Detect which cell encompasses the target text, then output its [x, y] center coordinate. 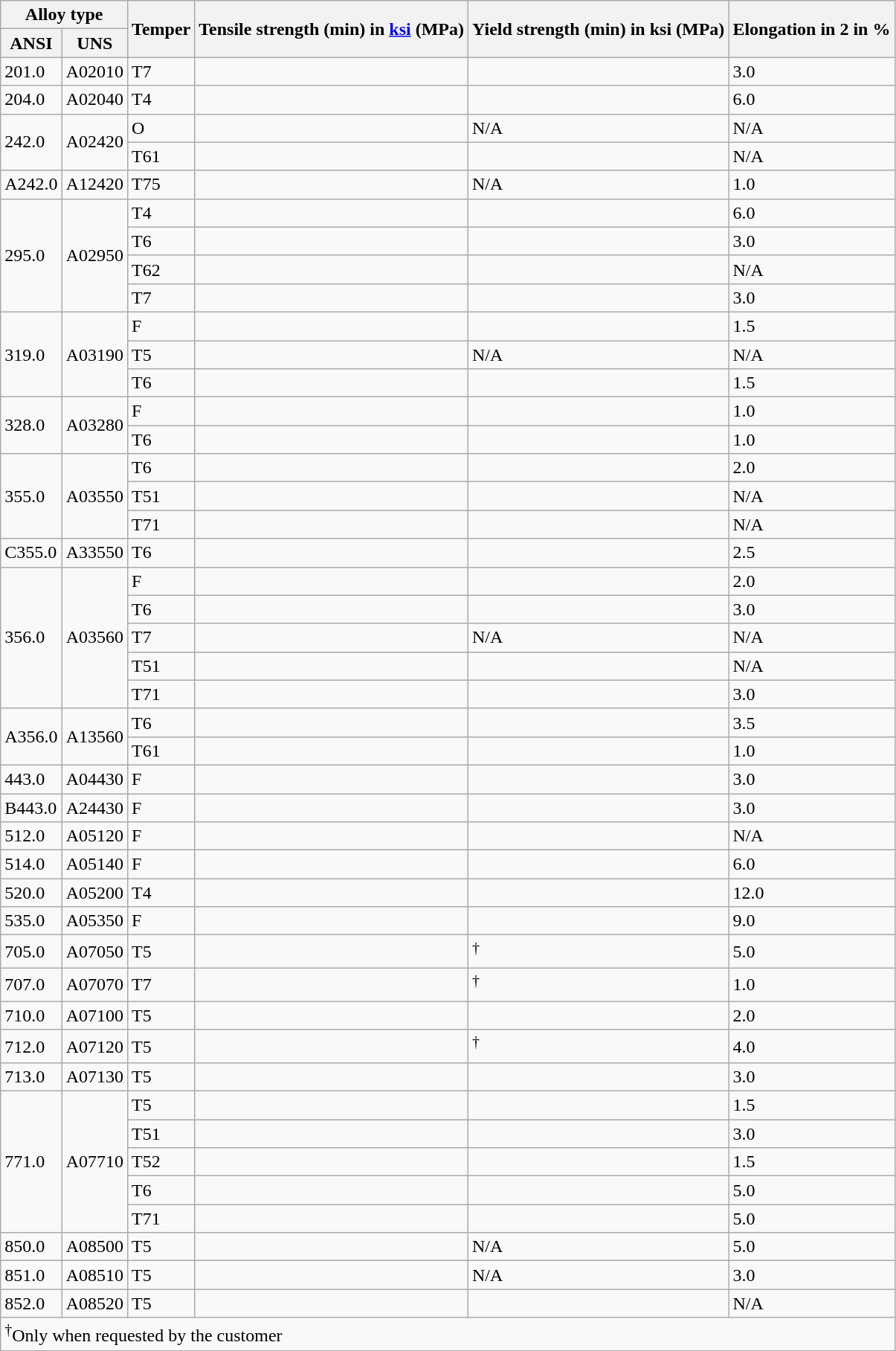
520.0 [31, 893]
712.0 [31, 1046]
A08500 [94, 1247]
3.5 [812, 722]
A03190 [94, 354]
356.0 [31, 638]
355.0 [31, 496]
Elongation in 2 in % [812, 29]
Yield strength (min) in ksi (MPa) [598, 29]
A07710 [94, 1162]
A08510 [94, 1275]
851.0 [31, 1275]
771.0 [31, 1162]
A07120 [94, 1046]
4.0 [812, 1046]
705.0 [31, 952]
713.0 [31, 1077]
A08520 [94, 1303]
A02950 [94, 255]
295.0 [31, 255]
443.0 [31, 779]
204.0 [31, 100]
†Only when requested by the customer [448, 1335]
A242.0 [31, 184]
A02010 [94, 71]
A03560 [94, 638]
A07070 [94, 985]
707.0 [31, 985]
UNS [94, 43]
201.0 [31, 71]
A24430 [94, 807]
A07130 [94, 1077]
12.0 [812, 893]
2.5 [812, 553]
B443.0 [31, 807]
A03280 [94, 426]
535.0 [31, 921]
9.0 [812, 921]
242.0 [31, 142]
A05200 [94, 893]
ANSI [31, 43]
T75 [161, 184]
A356.0 [31, 737]
852.0 [31, 1303]
850.0 [31, 1247]
A13560 [94, 737]
A07100 [94, 1015]
A05120 [94, 836]
514.0 [31, 864]
O [161, 128]
A04430 [94, 779]
T62 [161, 269]
Temper [161, 29]
A03550 [94, 496]
710.0 [31, 1015]
T52 [161, 1162]
A12420 [94, 184]
A02040 [94, 100]
512.0 [31, 836]
A07050 [94, 952]
A02420 [94, 142]
A05140 [94, 864]
C355.0 [31, 553]
A33550 [94, 553]
319.0 [31, 354]
Alloy type [64, 15]
A05350 [94, 921]
328.0 [31, 426]
Tensile strength (min) in ksi (MPa) [332, 29]
